Search for the cell housing the specified text and yield its [X, Y] center coordinate. 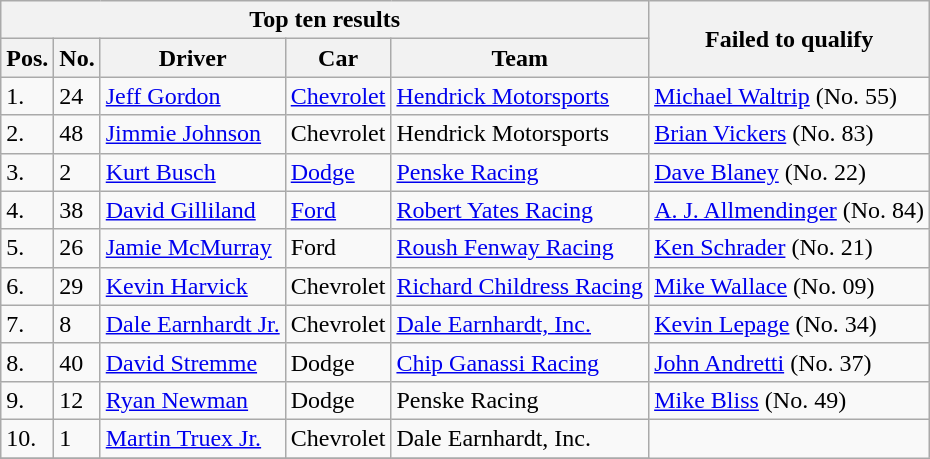
A. J. Allmendinger (No. 84) [790, 210]
Car [338, 58]
Kevin Lepage (No. 34) [790, 324]
Team [520, 58]
2. [28, 134]
Martin Truex Jr. [192, 438]
24 [77, 96]
Pos. [28, 58]
40 [77, 362]
Kevin Harvick [192, 286]
3. [28, 172]
12 [77, 400]
Brian Vickers (No. 83) [790, 134]
Dave Blaney (No. 22) [790, 172]
1. [28, 96]
Chip Ganassi Racing [520, 362]
8 [77, 324]
29 [77, 286]
Ryan Newman [192, 400]
Top ten results [325, 20]
Driver [192, 58]
David Stremme [192, 362]
Jamie McMurray [192, 248]
Failed to qualify [790, 39]
26 [77, 248]
8. [28, 362]
1 [77, 438]
2 [77, 172]
9. [28, 400]
John Andretti (No. 37) [790, 362]
Roush Fenway Racing [520, 248]
Mike Bliss (No. 49) [790, 400]
Mike Wallace (No. 09) [790, 286]
38 [77, 210]
Jeff Gordon [192, 96]
7. [28, 324]
Michael Waltrip (No. 55) [790, 96]
Ken Schrader (No. 21) [790, 248]
No. [77, 58]
David Gilliland [192, 210]
6. [28, 286]
4. [28, 210]
Richard Childress Racing [520, 286]
Robert Yates Racing [520, 210]
Kurt Busch [192, 172]
48 [77, 134]
Jimmie Johnson [192, 134]
Dale Earnhardt Jr. [192, 324]
10. [28, 438]
5. [28, 248]
